Extract the (x, y) coordinate from the center of the cell holding the provided text.  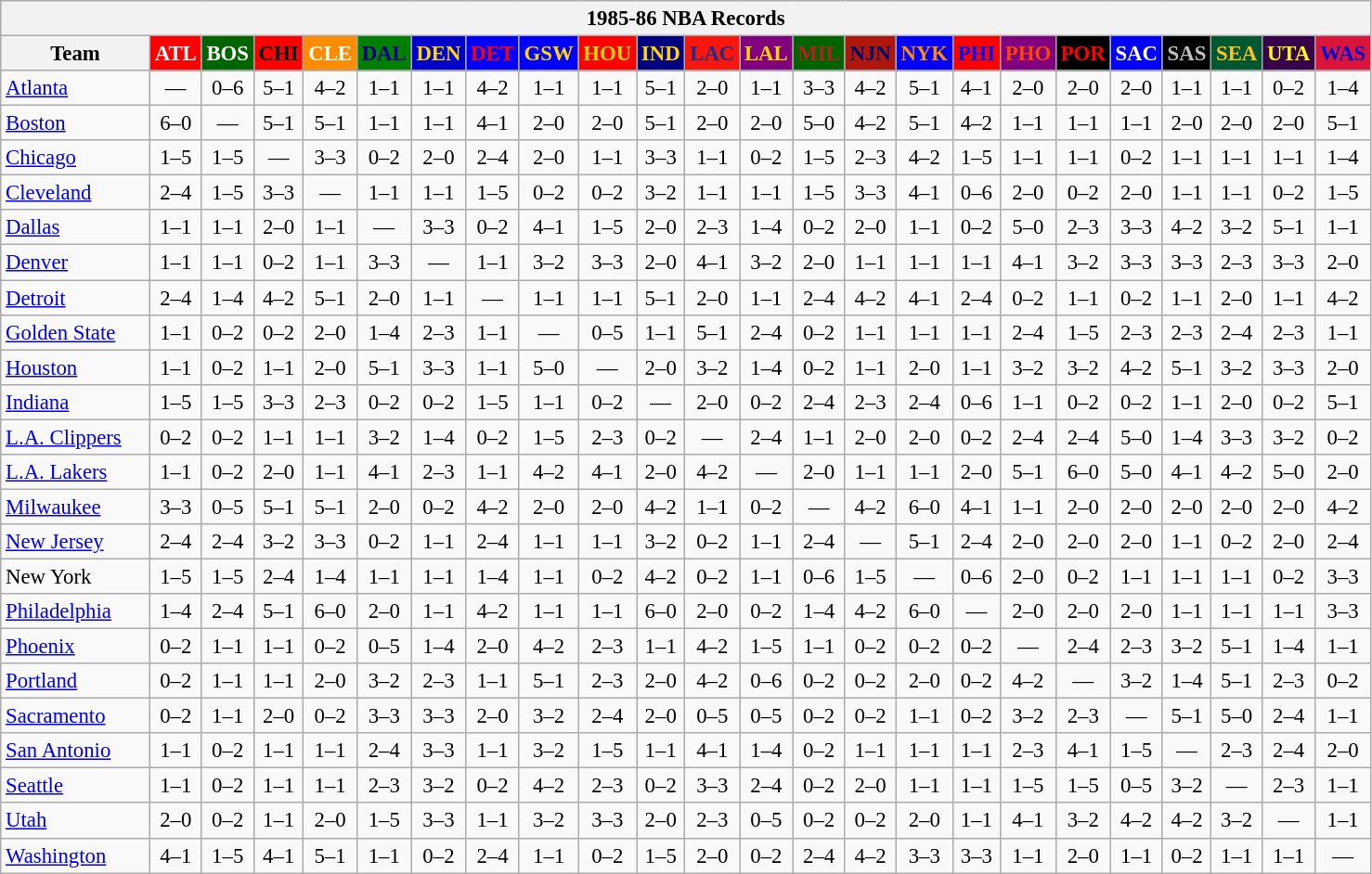
WAS (1343, 54)
POR (1082, 54)
Sacramento (76, 716)
Utah (76, 821)
Cleveland (76, 193)
DAL (384, 54)
SAS (1186, 54)
LAL (767, 54)
New York (76, 576)
Washington (76, 855)
DEN (438, 54)
MIL (819, 54)
Portland (76, 681)
PHO (1028, 54)
Milwaukee (76, 507)
DET (492, 54)
PHI (977, 54)
Seattle (76, 786)
L.A. Lakers (76, 472)
NYK (925, 54)
San Antonio (76, 751)
Philadelphia (76, 611)
1985-86 NBA Records (686, 19)
UTA (1288, 54)
LAC (713, 54)
SAC (1136, 54)
Atlanta (76, 88)
IND (661, 54)
CLE (330, 54)
Golden State (76, 332)
ATL (175, 54)
Chicago (76, 158)
Boston (76, 123)
Denver (76, 263)
Houston (76, 367)
SEA (1236, 54)
New Jersey (76, 542)
Detroit (76, 298)
BOS (227, 54)
GSW (549, 54)
Team (76, 54)
CHI (278, 54)
Indiana (76, 402)
NJN (871, 54)
Dallas (76, 227)
L.A. Clippers (76, 437)
Phoenix (76, 647)
HOU (607, 54)
